Find where the given text appears and provide that cell's center as [x, y] coordinate. 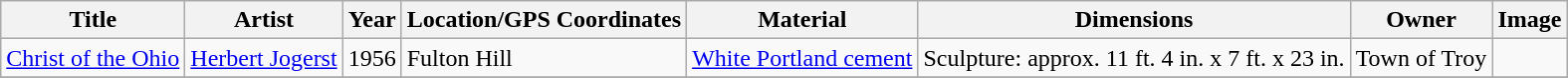
White Portland cement [802, 58]
Fulton Hill [544, 58]
Christ of the Ohio [94, 58]
Title [94, 20]
Owner [1422, 20]
Herbert Jogerst [264, 58]
Town of Troy [1422, 58]
Image [1529, 20]
1956 [372, 58]
Year [372, 20]
Dimensions [1134, 20]
Material [802, 20]
Location/GPS Coordinates [544, 20]
Artist [264, 20]
Sculpture: approx. 11 ft. 4 in. x 7 ft. x 23 in. [1134, 58]
